Detect which cell encompasses the target text, then output its [X, Y] center coordinate. 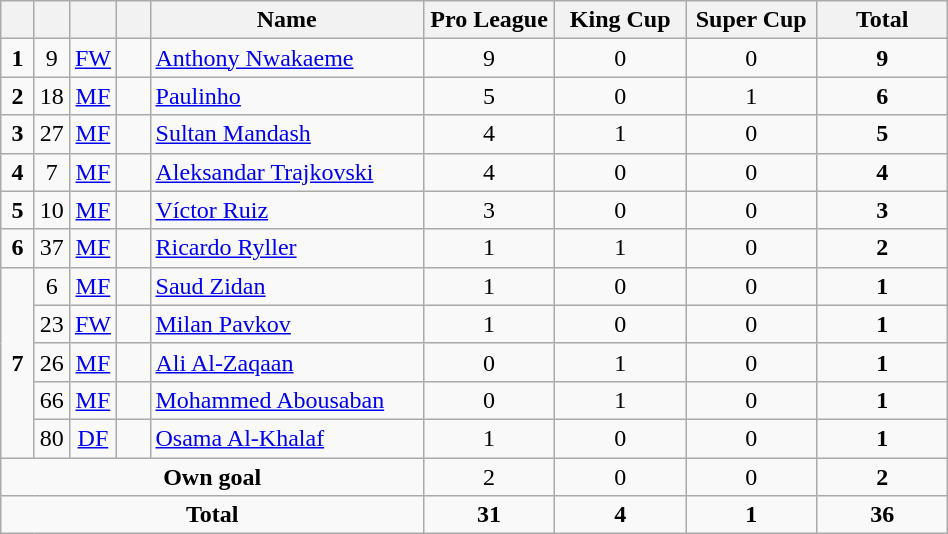
Own goal [212, 477]
26 [52, 362]
Paulinho [287, 96]
Name [287, 20]
Milan Pavkov [287, 324]
Ricardo Ryller [287, 248]
Víctor Ruiz [287, 210]
80 [52, 438]
Ali Al-Zaqaan [287, 362]
31 [490, 515]
Anthony Nwakaeme [287, 58]
Saud Zidan [287, 286]
Sultan Mandash [287, 134]
Osama Al-Khalaf [287, 438]
Pro League [490, 20]
37 [52, 248]
King Cup [620, 20]
23 [52, 324]
Super Cup [752, 20]
66 [52, 400]
18 [52, 96]
27 [52, 134]
Mohammed Abousaban [287, 400]
DF [92, 438]
36 [882, 515]
Aleksandar Trajkovski [287, 172]
10 [52, 210]
